Scan for the cell matching the given text and deliver its (x, y) coordinate at center. 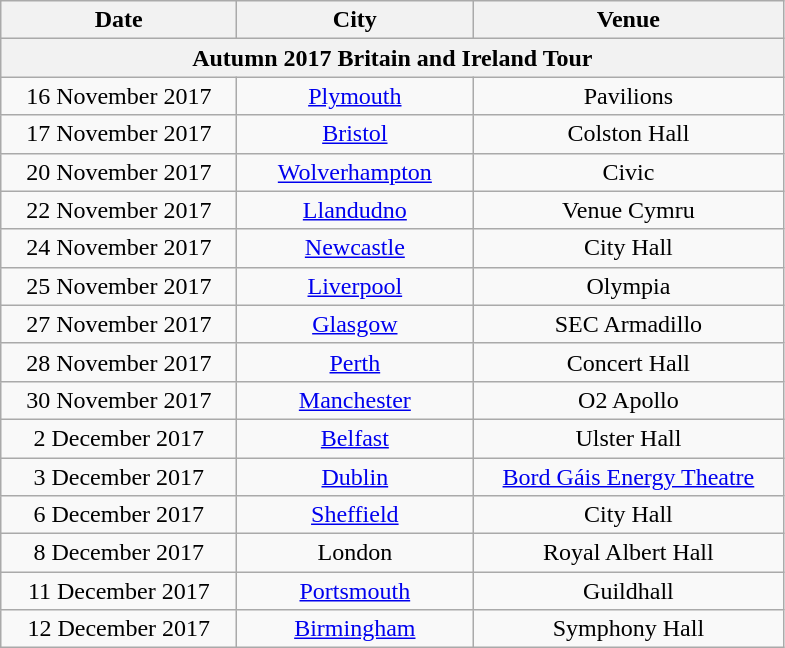
Sheffield (355, 515)
Liverpool (355, 286)
Plymouth (355, 96)
16 November 2017 (119, 96)
Guildhall (628, 591)
Symphony Hall (628, 629)
Bord Gáis Energy Theatre (628, 477)
Date (119, 20)
City (355, 20)
2 December 2017 (119, 438)
Llandudno (355, 210)
Newcastle (355, 248)
3 December 2017 (119, 477)
11 December 2017 (119, 591)
Olympia (628, 286)
Royal Albert Hall (628, 553)
Autumn 2017 Britain and Ireland Tour (392, 58)
Pavilions (628, 96)
Venue (628, 20)
17 November 2017 (119, 134)
Bristol (355, 134)
SEC Armadillo (628, 324)
22 November 2017 (119, 210)
O2 Apollo (628, 400)
Glasgow (355, 324)
Wolverhampton (355, 172)
12 December 2017 (119, 629)
8 December 2017 (119, 553)
Venue Cymru (628, 210)
25 November 2017 (119, 286)
Dublin (355, 477)
30 November 2017 (119, 400)
Concert Hall (628, 362)
24 November 2017 (119, 248)
Colston Hall (628, 134)
Manchester (355, 400)
Birmingham (355, 629)
Belfast (355, 438)
27 November 2017 (119, 324)
Perth (355, 362)
Portsmouth (355, 591)
6 December 2017 (119, 515)
28 November 2017 (119, 362)
20 November 2017 (119, 172)
London (355, 553)
Civic (628, 172)
Ulster Hall (628, 438)
